Return the [x, y] coordinate for the center point of the cell that contains the specified text.  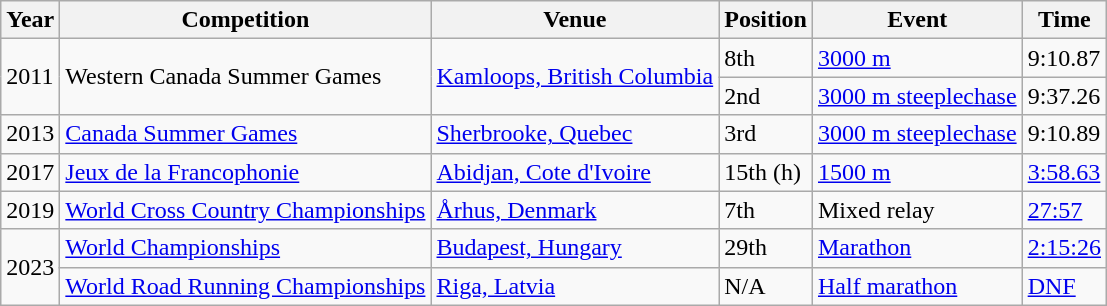
29th [766, 248]
2nd [766, 96]
Marathon [917, 248]
N/A [766, 286]
Sherbrooke, Quebec [575, 134]
Canada Summer Games [246, 134]
World Championships [246, 248]
2019 [30, 210]
2011 [30, 77]
2023 [30, 267]
Position [766, 20]
9:10.89 [1064, 134]
3:58.63 [1064, 172]
27:57 [1064, 210]
Year [30, 20]
Venue [575, 20]
2017 [30, 172]
3000 m [917, 58]
DNF [1064, 286]
Budapest, Hungary [575, 248]
2013 [30, 134]
Competition [246, 20]
World Road Running Championships [246, 286]
Riga, Latvia [575, 286]
9:37.26 [1064, 96]
Jeux de la Francophonie [246, 172]
1500 m [917, 172]
Time [1064, 20]
Kamloops, British Columbia [575, 77]
9:10.87 [1064, 58]
3rd [766, 134]
8th [766, 58]
Abidjan, Cote d'Ivoire [575, 172]
2:15:26 [1064, 248]
Mixed relay [917, 210]
7th [766, 210]
Århus, Denmark [575, 210]
Half marathon [917, 286]
Western Canada Summer Games [246, 77]
World Cross Country Championships [246, 210]
15th (h) [766, 172]
Event [917, 20]
